Detect which cell encompasses the target text, then output its [x, y] center coordinate. 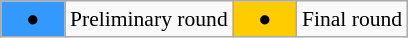
Final round [352, 19]
Preliminary round [149, 19]
